Extract the [X, Y] coordinate from the center of the cell holding the provided text.  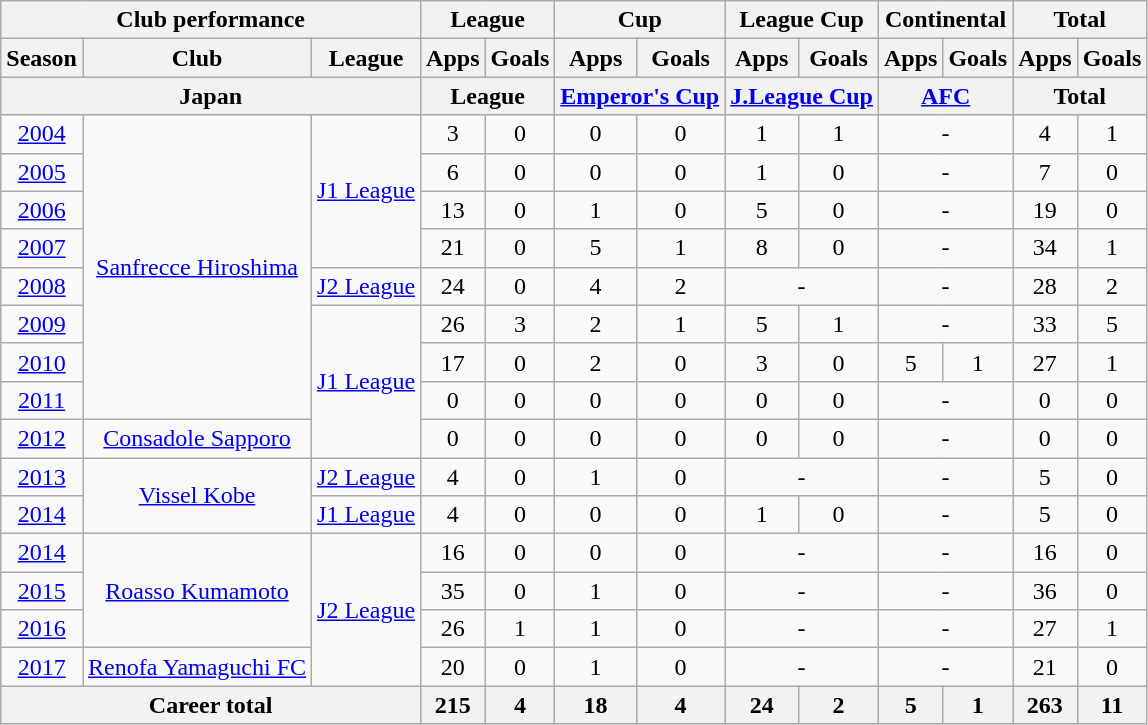
Career total [211, 705]
Consadole Sapporo [196, 438]
6 [453, 172]
28 [1045, 286]
AFC [945, 96]
Japan [211, 96]
2009 [42, 324]
263 [1045, 705]
Roasso Kumamoto [196, 591]
7 [1045, 172]
19 [1045, 210]
11 [1112, 705]
League Cup [802, 20]
Cup [640, 20]
33 [1045, 324]
2017 [42, 667]
17 [453, 362]
Emperor's Cup [640, 96]
2010 [42, 362]
36 [1045, 591]
8 [762, 248]
20 [453, 667]
2005 [42, 172]
Club [196, 58]
J.League Cup [802, 96]
Continental [945, 20]
Season [42, 58]
35 [453, 591]
2006 [42, 210]
18 [596, 705]
Club performance [211, 20]
34 [1045, 248]
215 [453, 705]
2007 [42, 248]
2016 [42, 629]
13 [453, 210]
Vissel Kobe [196, 496]
2004 [42, 134]
2011 [42, 400]
2013 [42, 477]
2008 [42, 286]
Renofa Yamaguchi FC [196, 667]
Sanfrecce Hiroshima [196, 267]
2012 [42, 438]
2015 [42, 591]
